Find where the given text appears and provide that cell's center as (X, Y) coordinate. 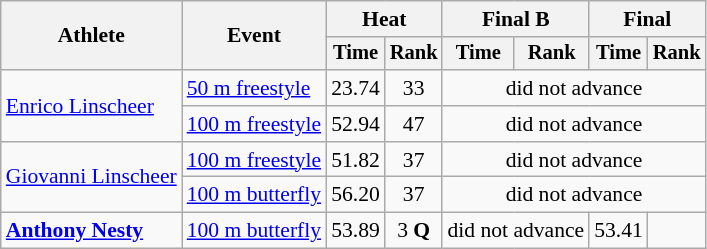
53.41 (618, 231)
47 (414, 124)
Event (254, 36)
53.89 (356, 231)
Giovanni Linscheer (92, 178)
50 m freestyle (254, 88)
56.20 (356, 195)
51.82 (356, 160)
Final (647, 19)
3 Q (414, 231)
23.74 (356, 88)
Athlete (92, 36)
Enrico Linscheer (92, 106)
33 (414, 88)
Final B (516, 19)
Heat (384, 19)
52.94 (356, 124)
Anthony Nesty (92, 231)
